Scan for the cell matching the given text and deliver its (X, Y) coordinate at center. 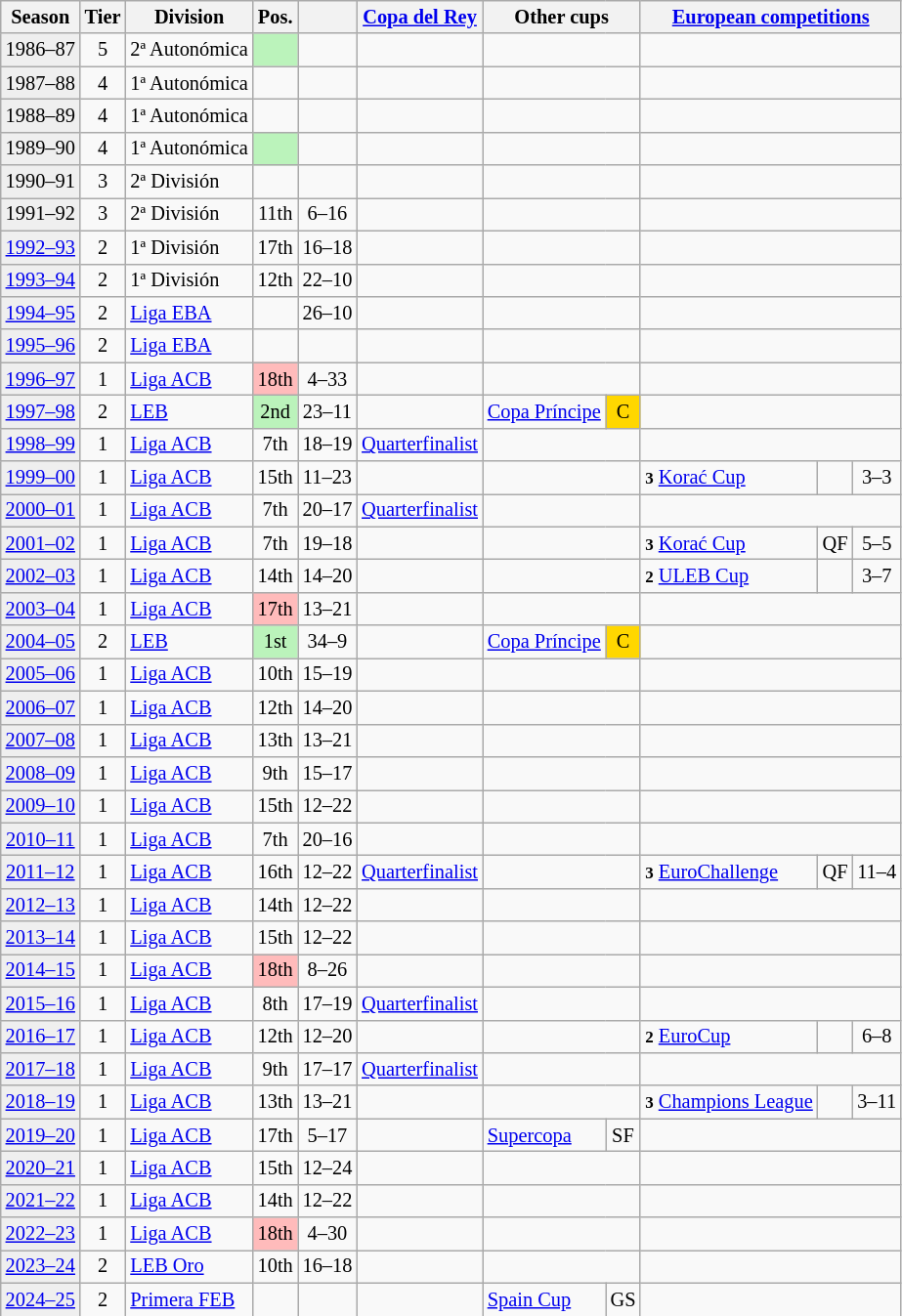
12–20 (328, 1037)
1989–90 (41, 149)
20–16 (328, 839)
6–8 (877, 1037)
2010–11 (41, 839)
1998–99 (41, 445)
2nd (276, 411)
1991–92 (41, 214)
11–4 (877, 871)
20–17 (328, 510)
2007–08 (41, 741)
SF (623, 1135)
15–17 (328, 773)
2022–23 (41, 1234)
1st (276, 642)
2003–04 (41, 609)
4–33 (328, 379)
34–9 (328, 642)
1988–89 (41, 115)
2024–25 (41, 1299)
2017–18 (41, 1069)
1987–88 (41, 83)
26–10 (328, 313)
2023–24 (41, 1266)
18–19 (328, 445)
Pos. (276, 17)
Supercopa (544, 1135)
2008–09 (41, 773)
Copa del Rey (420, 17)
11th (276, 214)
2015–16 (41, 1003)
3–11 (877, 1102)
Tier (104, 17)
2ª Autonómica (189, 50)
6–16 (328, 214)
2020–21 (41, 1167)
1994–95 (41, 313)
4–30 (328, 1234)
8th (276, 1003)
2000–01 (41, 510)
16th (276, 871)
1986–87 (41, 50)
3 Champions League (729, 1102)
2018–19 (41, 1102)
3–3 (877, 478)
1997–98 (41, 411)
2009–10 (41, 806)
2002–03 (41, 575)
3–7 (877, 575)
2014–15 (41, 970)
2019–20 (41, 1135)
1990–91 (41, 182)
1996–97 (41, 379)
2016–17 (41, 1037)
2001–02 (41, 543)
2005–06 (41, 674)
5–5 (877, 543)
23–11 (328, 411)
8–26 (328, 970)
European competitions (770, 17)
Season (41, 17)
15–19 (328, 674)
2013–14 (41, 938)
12–24 (328, 1167)
Division (189, 17)
1995–96 (41, 346)
LEB Oro (189, 1266)
1999–00 (41, 478)
2012–13 (41, 905)
2004–05 (41, 642)
17–19 (328, 1003)
2 EuroCup (729, 1037)
17–17 (328, 1069)
22–10 (328, 280)
Other cups (562, 17)
1993–94 (41, 280)
5 (104, 50)
GS (623, 1299)
11–23 (328, 478)
2021–22 (41, 1201)
Spain Cup (544, 1299)
1992–93 (41, 247)
3 EuroChallenge (729, 871)
19–18 (328, 543)
2006–07 (41, 707)
Primera FEB (189, 1299)
2011–12 (41, 871)
2 ULEB Cup (729, 575)
5–17 (328, 1135)
